Extract the [X, Y] coordinate from the center of the cell holding the provided text.  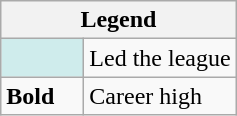
Career high [160, 96]
Led the league [160, 58]
Legend [118, 20]
Bold [42, 96]
